Identify which cell holds the provided text, then report its [x, y] central coordinate. 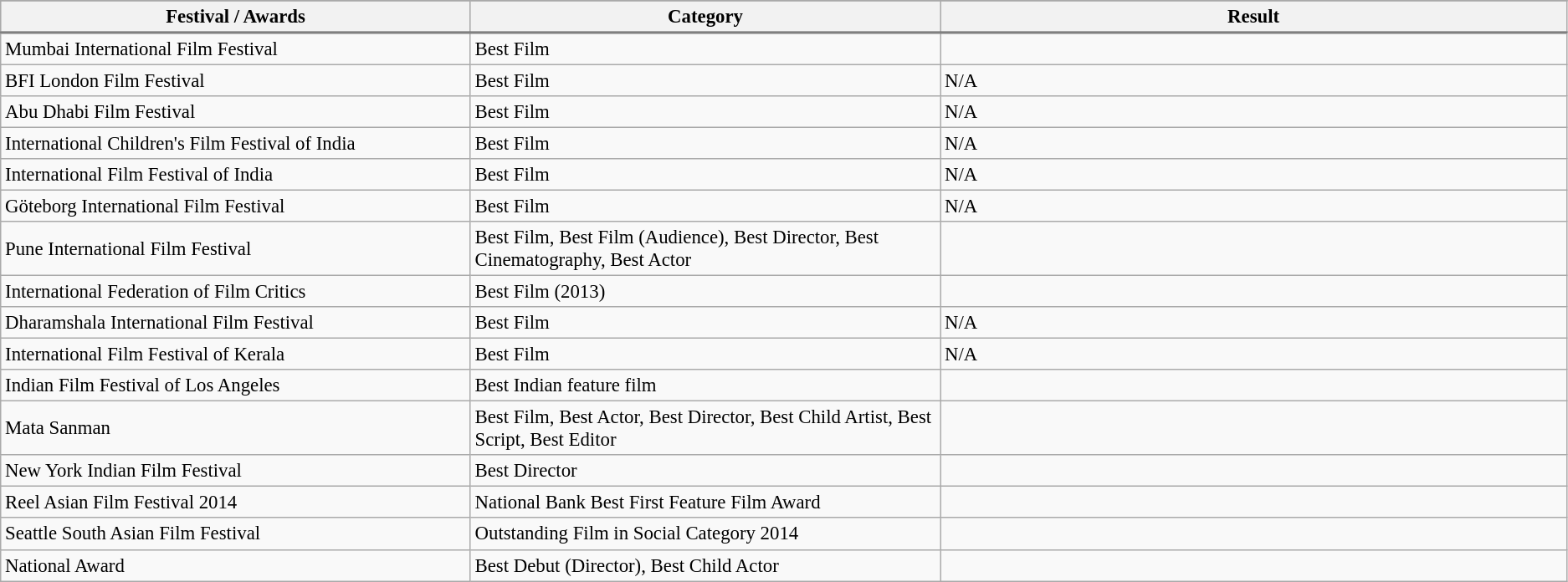
Result [1253, 17]
Best Debut (Director), Best Child Actor [705, 565]
Indian Film Festival of Los Angeles [236, 385]
International Film Festival of India [236, 175]
Mumbai International Film Festival [236, 48]
Best Film (2013) [705, 291]
Outstanding Film in Social Category 2014 [705, 534]
Abu Dhabi Film Festival [236, 111]
International Federation of Film Critics [236, 291]
Category [705, 17]
Best Director [705, 471]
Best Film, Best Film (Audience), Best Director, Best Cinematography, Best Actor [705, 249]
Dharamshala International Film Festival [236, 323]
BFI London Film Festival [236, 80]
Pune International Film Festival [236, 249]
Best Film, Best Actor, Best Director, Best Child Artist, Best Script, Best Editor [705, 428]
International Children's Film Festival of India [236, 143]
Reel Asian Film Festival 2014 [236, 503]
National Award [236, 565]
Göteborg International Film Festival [236, 206]
Festival / Awards [236, 17]
Mata Sanman [236, 428]
International Film Festival of Kerala [236, 355]
Seattle South Asian Film Festival [236, 534]
National Bank Best First Feature Film Award [705, 503]
New York Indian Film Festival [236, 471]
Best Indian feature film [705, 385]
